Locate the cell with the specified text and output its (X, Y) center coordinate. 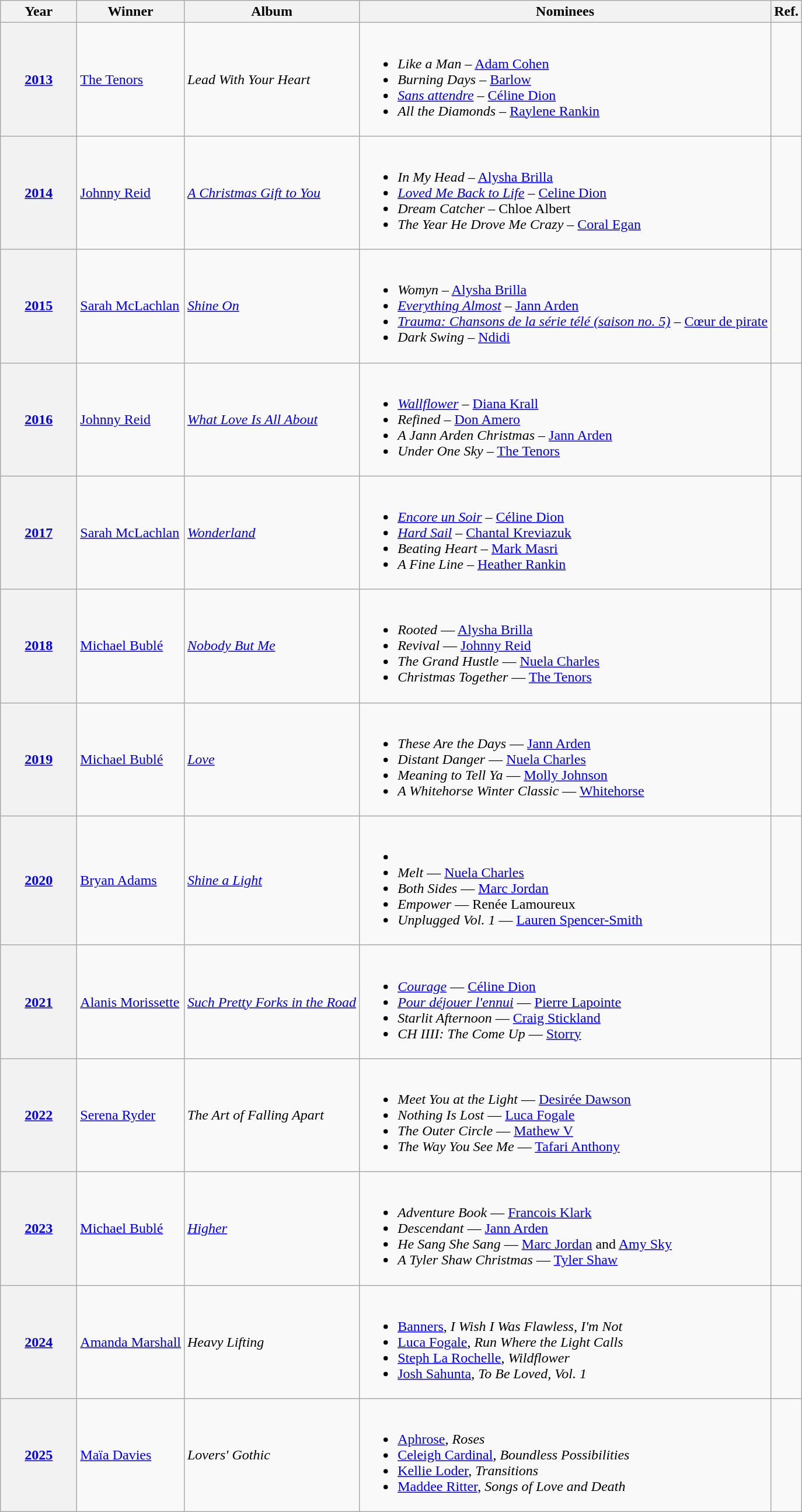
2020 (39, 881)
These Are the Days — Jann ArdenDistant Danger — Nuela CharlesMeaning to Tell Ya — Molly JohnsonA Whitehorse Winter Classic — Whitehorse (565, 759)
Nominees (565, 12)
Banners, I Wish I Was Flawless, I'm NotLuca Fogale, Run Where the Light CallsSteph La Rochelle, WildflowerJosh Sahunta, To Be Loved, Vol. 1 (565, 1341)
Nobody But Me (271, 646)
Album (271, 12)
2018 (39, 646)
Lovers' Gothic (271, 1455)
Rooted — Alysha BrillaRevival — Johnny ReidThe Grand Hustle — Nuela CharlesChristmas Together — The Tenors (565, 646)
Winner (131, 12)
Heavy Lifting (271, 1341)
Shine a Light (271, 881)
Wonderland (271, 533)
Courage — Céline DionPour déjouer l'ennui — Pierre LapointeStarlit Afternoon — Craig SticklandCH IIII: The Come Up — Storry (565, 1002)
Maïa Davies (131, 1455)
Such Pretty Forks in the Road (271, 1002)
2016 (39, 419)
Aphrose, RosesCeleigh Cardinal, Boundless PossibilitiesKellie Loder, TransitionsMaddee Ritter, Songs of Love and Death (565, 1455)
Love (271, 759)
2017 (39, 533)
Encore un Soir – Céline DionHard Sail – Chantal KreviazukBeating Heart – Mark MasriA Fine Line – Heather Rankin (565, 533)
A Christmas Gift to You (271, 193)
2013 (39, 79)
Wallflower – Diana KrallRefined – Don AmeroA Jann Arden Christmas – Jann ArdenUnder One Sky – The Tenors (565, 419)
2015 (39, 306)
Alanis Morissette (131, 1002)
Higher (271, 1228)
Serena Ryder (131, 1115)
Womyn – Alysha BrillaEverything Almost – Jann ArdenTrauma: Chansons de la série télé (saison no. 5) – Cœur de pirateDark Swing – Ndidi (565, 306)
2022 (39, 1115)
In My Head – Alysha BrillaLoved Me Back to Life – Celine DionDream Catcher – Chloe AlbertThe Year He Drove Me Crazy – Coral Egan (565, 193)
2014 (39, 193)
2019 (39, 759)
The Art of Falling Apart (271, 1115)
The Tenors (131, 79)
2024 (39, 1341)
Lead With Your Heart (271, 79)
Meet You at the Light — Desirée DawsonNothing Is Lost — Luca FogaleThe Outer Circle — Mathew VThe Way You See Me — Tafari Anthony (565, 1115)
Year (39, 12)
Shine On (271, 306)
Like a Man – Adam CohenBurning Days – BarlowSans attendre – Céline DionAll the Diamonds – Raylene Rankin (565, 79)
2023 (39, 1228)
Ref. (787, 12)
Adventure Book — Francois KlarkDescendant — Jann ArdenHe Sang She Sang — Marc Jordan and Amy SkyA Tyler Shaw Christmas — Tyler Shaw (565, 1228)
Amanda Marshall (131, 1341)
2025 (39, 1455)
Bryan Adams (131, 881)
Melt — Nuela CharlesBoth Sides — Marc JordanEmpower — Renée LamoureuxUnplugged Vol. 1 — Lauren Spencer-Smith (565, 881)
2021 (39, 1002)
What Love Is All About (271, 419)
